Output the (x, y) coordinate of the center of the cell containing the given text.  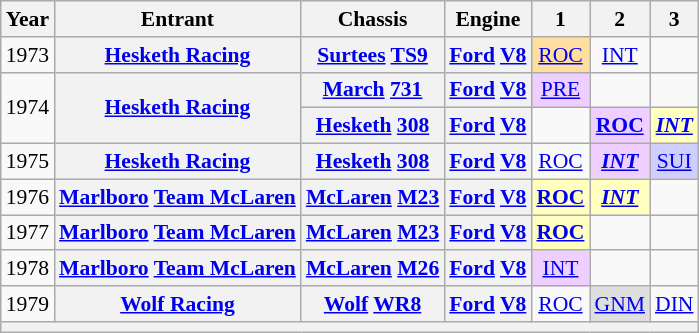
2 (620, 19)
DIN (674, 304)
Wolf WR8 (372, 304)
McLaren M26 (372, 269)
Year (28, 19)
1976 (28, 197)
1979 (28, 304)
Entrant (178, 19)
Surtees TS9 (372, 55)
Wolf Racing (178, 304)
Chassis (372, 19)
March 731 (372, 90)
1973 (28, 55)
GNM (620, 304)
1974 (28, 108)
1978 (28, 269)
3 (674, 19)
1977 (28, 233)
PRE (560, 90)
1 (560, 19)
Engine (488, 19)
SUI (674, 162)
1975 (28, 162)
